Locate the cell with the specified text and output its (X, Y) center coordinate. 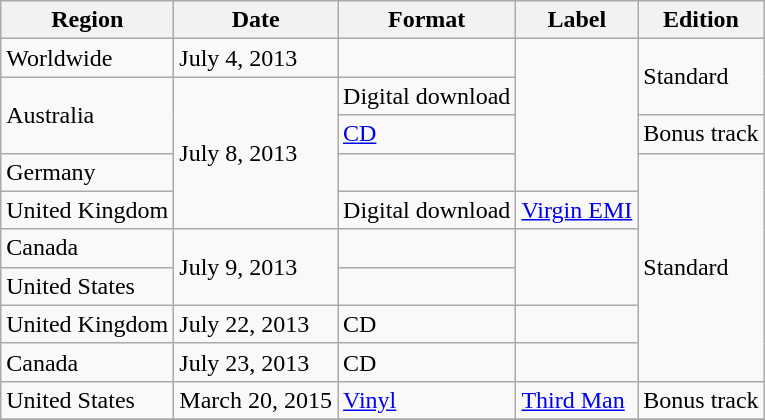
Virgin EMI (577, 210)
Format (427, 20)
Vinyl (427, 400)
Germany (88, 172)
July 22, 2013 (256, 324)
Edition (701, 20)
Label (577, 20)
Australia (88, 115)
July 4, 2013 (256, 58)
Region (88, 20)
Third Man (577, 400)
Date (256, 20)
July 8, 2013 (256, 153)
July 23, 2013 (256, 362)
Worldwide (88, 58)
July 9, 2013 (256, 267)
March 20, 2015 (256, 400)
